Locate the cell with the specified text and output its (x, y) center coordinate. 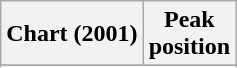
Peak position (189, 34)
Chart (2001) (72, 34)
